Output the [x, y] coordinate of the center of the cell containing the given text.  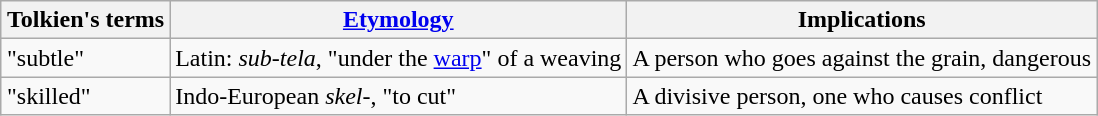
Implications [862, 20]
A person who goes against the grain, dangerous [862, 58]
"subtle" [85, 58]
Tolkien's terms [85, 20]
Latin: sub-tela, "under the warp" of a weaving [398, 58]
A divisive person, one who causes conflict [862, 96]
Indo-European skel-, "to cut" [398, 96]
Etymology [398, 20]
"skilled" [85, 96]
